Identify which cell holds the provided text, then report its [X, Y] central coordinate. 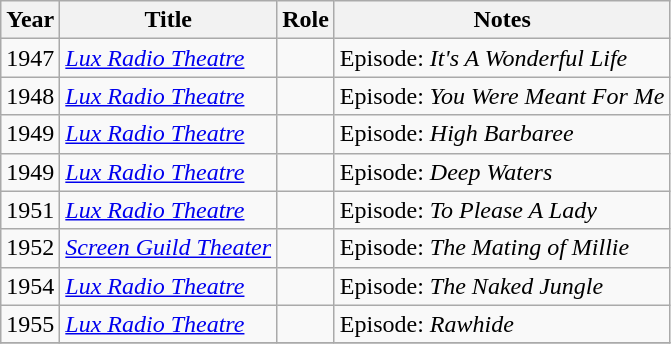
1947 [30, 58]
Episode: High Barbaree [502, 134]
1948 [30, 96]
Episode: You Were Meant For Me [502, 96]
Episode: Rawhide [502, 324]
Episode: To Please A Lady [502, 210]
1954 [30, 286]
1955 [30, 324]
1951 [30, 210]
Episode: Deep Waters [502, 172]
Role [306, 20]
Year [30, 20]
Screen Guild Theater [168, 248]
Title [168, 20]
Episode: The Naked Jungle [502, 286]
Episode: It's A Wonderful Life [502, 58]
1952 [30, 248]
Episode: The Mating of Millie [502, 248]
Notes [502, 20]
